For the text-containing cell, return its midpoint in (X, Y) coordinate format. 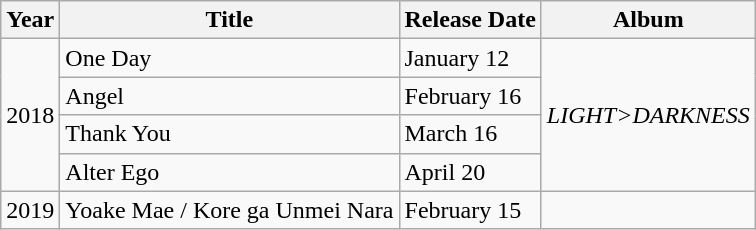
Album (648, 20)
January 12 (470, 58)
Title (230, 20)
Angel (230, 96)
April 20 (470, 172)
Release Date (470, 20)
Year (30, 20)
One Day (230, 58)
March 16 (470, 134)
Yoake Mae / Kore ga Unmei Nara (230, 210)
February 15 (470, 210)
LIGHT>DARKNESS (648, 115)
2018 (30, 115)
2019 (30, 210)
February 16 (470, 96)
Alter Ego (230, 172)
Thank You (230, 134)
